Scan for the cell matching the given text and deliver its [X, Y] coordinate at center. 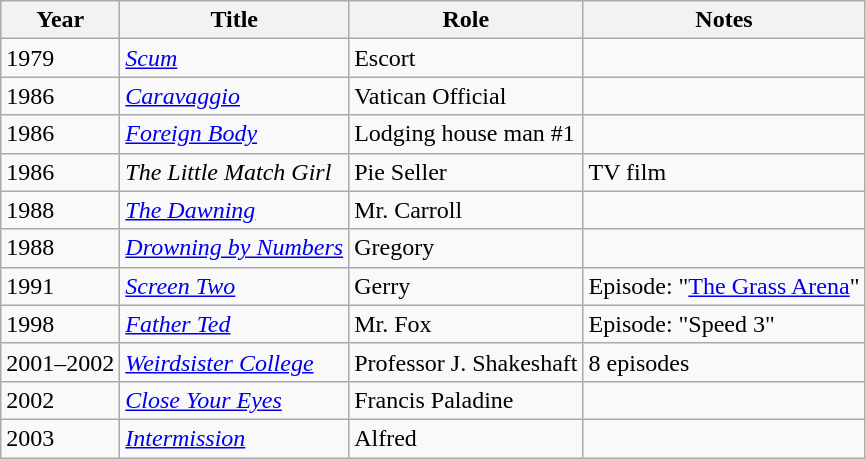
Title [234, 20]
Lodging house man #1 [466, 134]
Scum [234, 58]
The Little Match Girl [234, 172]
Episode: "Speed 3" [724, 324]
Professor J. Shakeshaft [466, 362]
Intermission [234, 438]
Foreign Body [234, 134]
2001–2002 [60, 362]
Mr. Carroll [466, 210]
2003 [60, 438]
Francis Paladine [466, 400]
1979 [60, 58]
Year [60, 20]
Role [466, 20]
1998 [60, 324]
Vatican Official [466, 96]
Screen Two [234, 286]
8 episodes [724, 362]
Close Your Eyes [234, 400]
Father Ted [234, 324]
The Dawning [234, 210]
Caravaggio [234, 96]
Episode: "The Grass Arena" [724, 286]
Weirdsister College [234, 362]
Mr. Fox [466, 324]
Alfred [466, 438]
Gregory [466, 248]
1991 [60, 286]
Escort [466, 58]
TV film [724, 172]
Gerry [466, 286]
Drowning by Numbers [234, 248]
Notes [724, 20]
2002 [60, 400]
Pie Seller [466, 172]
